Detect which cell encompasses the target text, then output its (x, y) center coordinate. 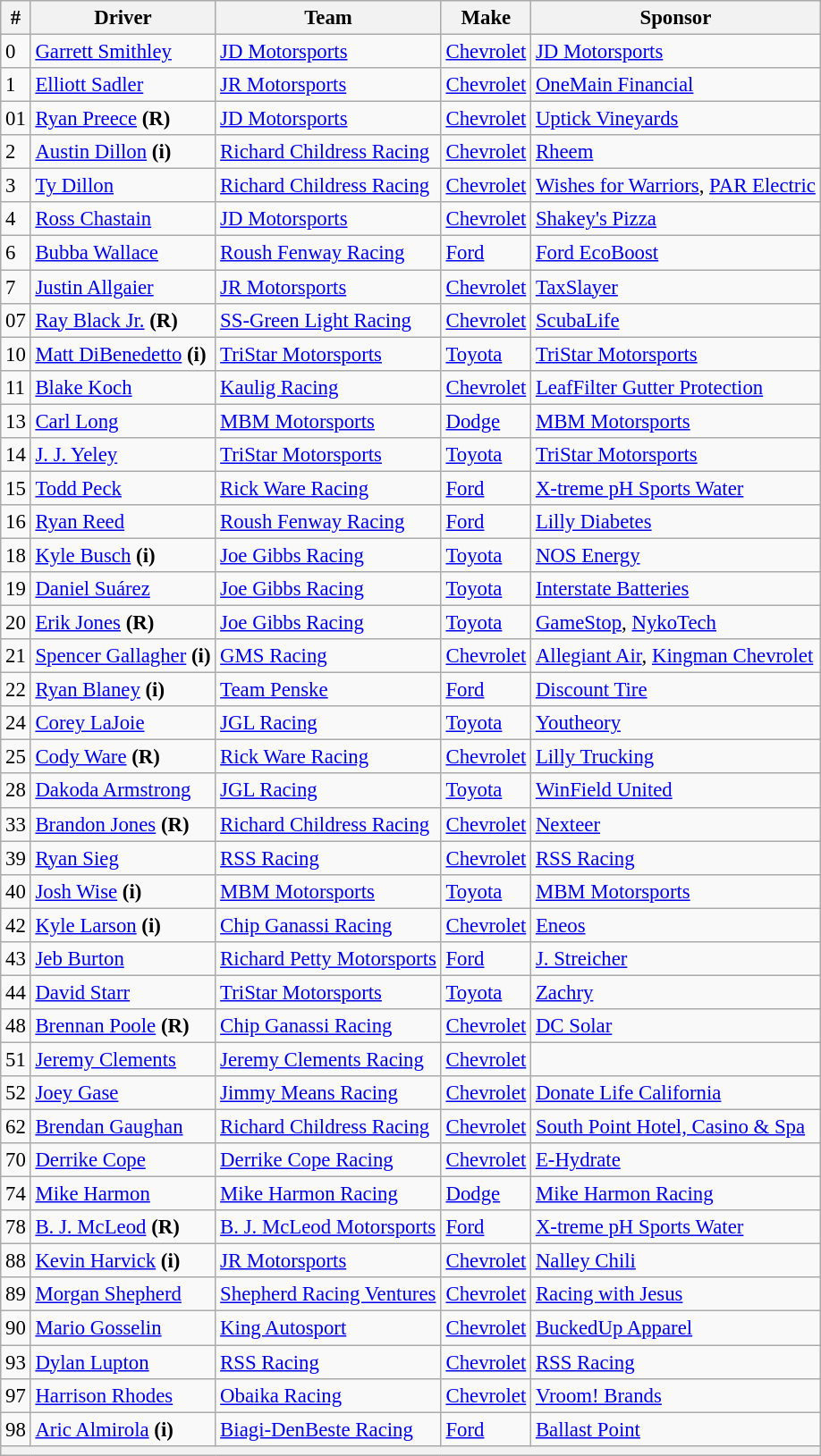
Morgan Shepherd (123, 1295)
Team Penske (328, 690)
Biagi-DenBeste Racing (328, 1429)
97 (16, 1395)
Kyle Busch (i) (123, 555)
Brandon Jones (R) (123, 824)
Ryan Blaney (i) (123, 690)
22 (16, 690)
J. J. Yeley (123, 455)
Derrike Cope Racing (328, 1160)
07 (16, 320)
E-Hydrate (676, 1160)
Kyle Larson (i) (123, 925)
Wishes for Warriors, PAR Electric (676, 186)
TaxSlayer (676, 287)
Ballast Point (676, 1429)
Lilly Diabetes (676, 522)
Bubba Wallace (123, 253)
6 (16, 253)
Spencer Gallagher (i) (123, 656)
GameStop, NykoTech (676, 623)
Lilly Trucking (676, 757)
78 (16, 1227)
Matt DiBenedetto (i) (123, 354)
42 (16, 925)
Carl Long (123, 421)
Youtheory (676, 723)
SS-Green Light Racing (328, 320)
Brennan Poole (R) (123, 1026)
Donate Life California (676, 1093)
1 (16, 85)
13 (16, 421)
20 (16, 623)
WinField United (676, 791)
Cody Ware (R) (123, 757)
Driver (123, 18)
Dakoda Armstrong (123, 791)
Todd Peck (123, 488)
3 (16, 186)
Allegiant Air, Kingman Chevrolet (676, 656)
Eneos (676, 925)
Aric Almirola (i) (123, 1429)
Garrett Smithley (123, 52)
10 (16, 354)
44 (16, 992)
Jimmy Means Racing (328, 1093)
Nexteer (676, 824)
33 (16, 824)
King Autosport (328, 1328)
Uptick Vineyards (676, 119)
Ryan Reed (123, 522)
GMS Racing (328, 656)
B. J. McLeod Motorsports (328, 1227)
51 (16, 1059)
Brendan Gaughan (123, 1127)
DC Solar (676, 1026)
43 (16, 959)
90 (16, 1328)
LeafFilter Gutter Protection (676, 387)
01 (16, 119)
7 (16, 287)
15 (16, 488)
24 (16, 723)
Make (486, 18)
Vroom! Brands (676, 1395)
40 (16, 891)
Corey LaJoie (123, 723)
4 (16, 219)
Ryan Preece (R) (123, 119)
88 (16, 1261)
Kevin Harvick (i) (123, 1261)
David Starr (123, 992)
89 (16, 1295)
Shepherd Racing Ventures (328, 1295)
Ross Chastain (123, 219)
98 (16, 1429)
Ty Dillon (123, 186)
Discount Tire (676, 690)
NOS Energy (676, 555)
19 (16, 589)
Derrike Cope (123, 1160)
Team (328, 18)
Mario Gosselin (123, 1328)
Ford EcoBoost (676, 253)
Sponsor (676, 18)
21 (16, 656)
74 (16, 1194)
Justin Allgaier (123, 287)
Blake Koch (123, 387)
Obaika Racing (328, 1395)
Interstate Batteries (676, 589)
Jeb Burton (123, 959)
Joey Gase (123, 1093)
18 (16, 555)
Kaulig Racing (328, 387)
Nalley Chili (676, 1261)
Erik Jones (R) (123, 623)
Harrison Rhodes (123, 1395)
39 (16, 858)
# (16, 18)
Racing with Jesus (676, 1295)
14 (16, 455)
Rheem (676, 152)
Mike Harmon (123, 1194)
Dylan Lupton (123, 1362)
0 (16, 52)
28 (16, 791)
ScubaLife (676, 320)
Zachry (676, 992)
16 (16, 522)
B. J. McLeod (R) (123, 1227)
25 (16, 757)
2 (16, 152)
11 (16, 387)
Daniel Suárez (123, 589)
J. Streicher (676, 959)
62 (16, 1127)
48 (16, 1026)
70 (16, 1160)
Ryan Sieg (123, 858)
Josh Wise (i) (123, 891)
OneMain Financial (676, 85)
BuckedUp Apparel (676, 1328)
Austin Dillon (i) (123, 152)
South Point Hotel, Casino & Spa (676, 1127)
Elliott Sadler (123, 85)
Ray Black Jr. (R) (123, 320)
Jeremy Clements (123, 1059)
52 (16, 1093)
Shakey's Pizza (676, 219)
Richard Petty Motorsports (328, 959)
Jeremy Clements Racing (328, 1059)
93 (16, 1362)
